Provide the [x, y] coordinate of the cell's center where the given text is located.  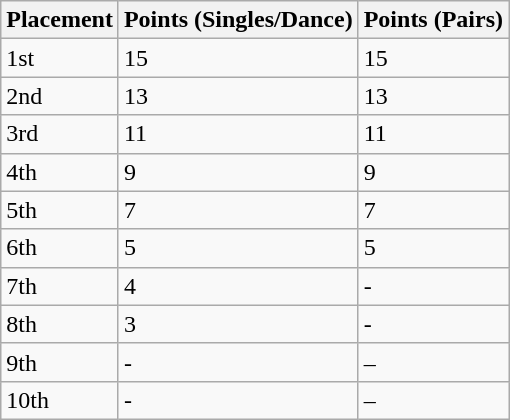
10th [60, 400]
9th [60, 362]
3 [238, 324]
1st [60, 58]
2nd [60, 96]
4 [238, 286]
Points (Pairs) [433, 20]
Placement [60, 20]
3rd [60, 134]
Points (Singles/Dance) [238, 20]
5th [60, 210]
4th [60, 172]
6th [60, 248]
7th [60, 286]
8th [60, 324]
